Extract the [x, y] coordinate from the center of the cell holding the provided text.  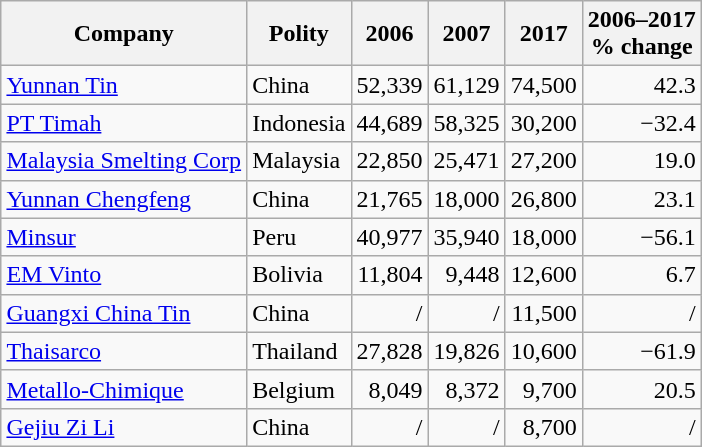
Bolivia [299, 275]
Yunnan Tin [124, 85]
−32.4 [642, 123]
Thaisarco [124, 351]
−56.1 [642, 237]
19,826 [466, 351]
Minsur [124, 237]
Company [124, 34]
23.1 [642, 199]
27,828 [390, 351]
20.5 [642, 389]
Belgium [299, 389]
25,471 [466, 161]
22,850 [390, 161]
61,129 [466, 85]
8,049 [390, 389]
8,700 [544, 427]
6.7 [642, 275]
Metallo-Chimique [124, 389]
Indonesia [299, 123]
PT Timah [124, 123]
Yunnan Chengfeng [124, 199]
9,448 [466, 275]
30,200 [544, 123]
19.0 [642, 161]
44,689 [390, 123]
40,977 [390, 237]
52,339 [390, 85]
12,600 [544, 275]
EM Vinto [124, 275]
Gejiu Zi Li [124, 427]
35,940 [466, 237]
42.3 [642, 85]
Malaysia Smelting Corp [124, 161]
Polity [299, 34]
2007 [466, 34]
Malaysia [299, 161]
9,700 [544, 389]
11,804 [390, 275]
Guangxi China Tin [124, 313]
2006 [390, 34]
8,372 [466, 389]
21,765 [390, 199]
74,500 [544, 85]
11,500 [544, 313]
−61.9 [642, 351]
27,200 [544, 161]
26,800 [544, 199]
2017 [544, 34]
Peru [299, 237]
10,600 [544, 351]
58,325 [466, 123]
Thailand [299, 351]
2006–2017% change [642, 34]
